Provide the [X, Y] coordinate of the cell's center where the given text is located.  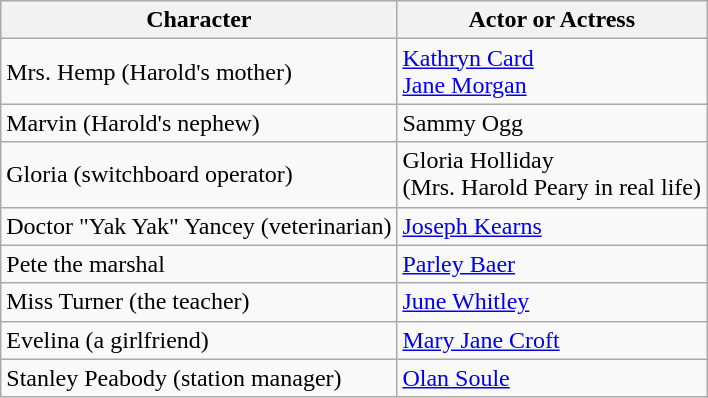
Miss Turner (the teacher) [199, 302]
Marvin (Harold's nephew) [199, 123]
Parley Baer [552, 264]
Sammy Ogg [552, 123]
Joseph Kearns [552, 226]
Mrs. Hemp (Harold's mother) [199, 72]
June Whitley [552, 302]
Character [199, 20]
Gloria (switchboard operator) [199, 174]
Doctor "Yak Yak" Yancey (veterinarian) [199, 226]
Pete the marshal [199, 264]
Gloria Holliday(Mrs. Harold Peary in real life) [552, 174]
Kathryn CardJane Morgan [552, 72]
Stanley Peabody (station manager) [199, 378]
Actor or Actress [552, 20]
Olan Soule [552, 378]
Evelina (a girlfriend) [199, 340]
Mary Jane Croft [552, 340]
